Determine the [X, Y] coordinate at the center of the cell enclosing the given text.  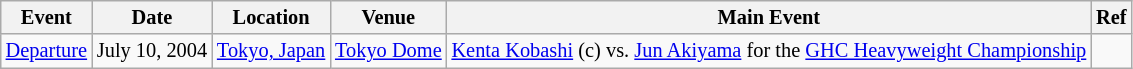
Date [152, 17]
Location [271, 17]
Departure [46, 51]
Event [46, 17]
July 10, 2004 [152, 51]
Kenta Kobashi (c) vs. Jun Akiyama for the GHC Heavyweight Championship [770, 51]
Tokyo Dome [388, 51]
Tokyo, Japan [271, 51]
Ref [1111, 17]
Venue [388, 17]
Main Event [770, 17]
